Return the (X, Y) coordinate for the center point of the cell that contains the specified text.  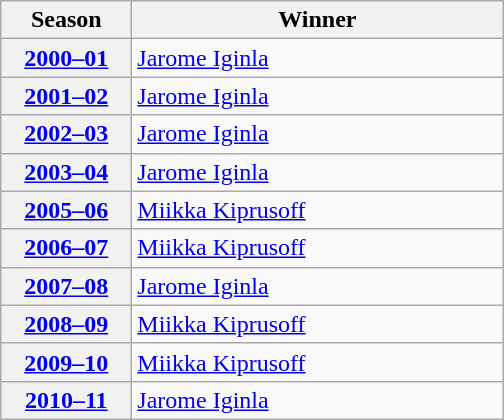
2008–09 (66, 324)
2000–01 (66, 58)
2010–11 (66, 400)
2006–07 (66, 248)
2001–02 (66, 96)
2005–06 (66, 210)
2009–10 (66, 362)
Season (66, 20)
Winner (318, 20)
2002–03 (66, 134)
2003–04 (66, 172)
2007–08 (66, 286)
